For the text-containing cell, return its midpoint in (x, y) coordinate format. 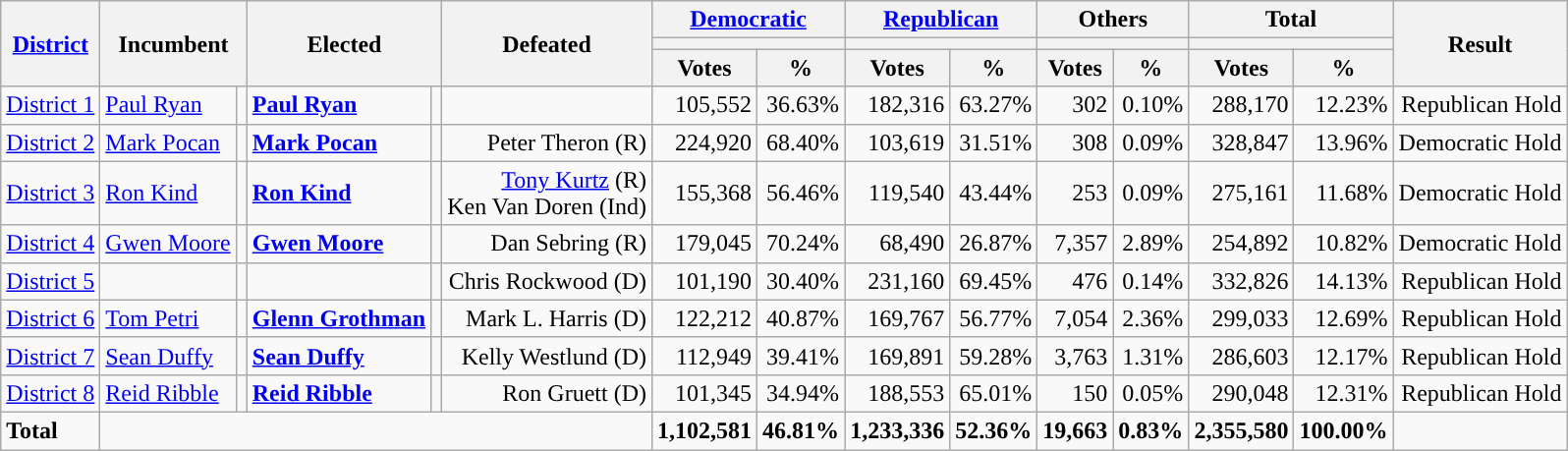
0.14% (1151, 281)
12.69% (1344, 318)
155,368 (705, 193)
69.45% (994, 281)
Dan Sebring (R) (547, 244)
328,847 (1242, 142)
District 8 (51, 393)
Others (1113, 20)
286,603 (1242, 356)
3,763 (1075, 356)
46.81% (802, 430)
308 (1075, 142)
10.82% (1344, 244)
224,920 (705, 142)
Incumbent (173, 43)
65.01% (994, 393)
101,345 (705, 393)
231,160 (898, 281)
105,552 (705, 105)
1,233,336 (898, 430)
District (51, 43)
68.40% (802, 142)
District 6 (51, 318)
2.89% (1151, 244)
30.40% (802, 281)
253 (1075, 193)
36.63% (802, 105)
Mark L. Harris (D) (547, 318)
40.87% (802, 318)
52.36% (994, 430)
169,767 (898, 318)
1.31% (1151, 356)
63.27% (994, 105)
District 2 (51, 142)
14.13% (1344, 281)
12.17% (1344, 356)
13.96% (1344, 142)
182,316 (898, 105)
District 1 (51, 105)
Elected (344, 43)
290,048 (1242, 393)
Glenn Grothman (338, 318)
101,190 (705, 281)
Ron Gruett (D) (547, 393)
68,490 (898, 244)
275,161 (1242, 193)
0.05% (1151, 393)
188,553 (898, 393)
Result (1480, 43)
District 7 (51, 356)
34.94% (802, 393)
31.51% (994, 142)
39.41% (802, 356)
254,892 (1242, 244)
1,102,581 (705, 430)
299,033 (1242, 318)
100.00% (1344, 430)
122,212 (705, 318)
7,054 (1075, 318)
Democratic (749, 20)
2,355,580 (1242, 430)
Defeated (547, 43)
169,891 (898, 356)
0.10% (1151, 105)
302 (1075, 105)
District 3 (51, 193)
103,619 (898, 142)
2.36% (1151, 318)
70.24% (802, 244)
476 (1075, 281)
11.68% (1344, 193)
Tom Petri (168, 318)
59.28% (994, 356)
26.87% (994, 244)
12.31% (1344, 393)
12.23% (1344, 105)
43.44% (994, 193)
56.46% (802, 193)
288,170 (1242, 105)
Republican (941, 20)
112,949 (705, 356)
District 4 (51, 244)
Chris Rockwood (D) (547, 281)
332,826 (1242, 281)
0.83% (1151, 430)
7,357 (1075, 244)
Kelly Westlund (D) (547, 356)
119,540 (898, 193)
19,663 (1075, 430)
Peter Theron (R) (547, 142)
150 (1075, 393)
179,045 (705, 244)
56.77% (994, 318)
Tony Kurtz (R)Ken Van Doren (Ind) (547, 193)
District 5 (51, 281)
